Extract the [X, Y] coordinate from the center of the cell holding the provided text.  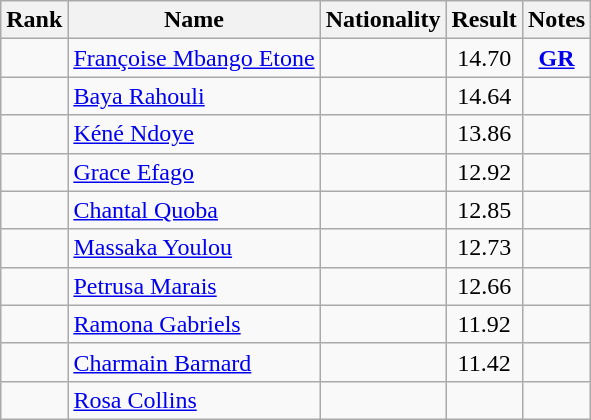
12.73 [484, 248]
11.42 [484, 362]
Name [194, 20]
Massaka Youlou [194, 248]
Petrusa Marais [194, 286]
Grace Efago [194, 172]
14.64 [484, 96]
12.92 [484, 172]
Nationality [383, 20]
Chantal Quoba [194, 210]
Baya Rahouli [194, 96]
13.86 [484, 134]
12.85 [484, 210]
Ramona Gabriels [194, 324]
Rank [34, 20]
Charmain Barnard [194, 362]
14.70 [484, 58]
Rosa Collins [194, 400]
Françoise Mbango Etone [194, 58]
GR [556, 58]
12.66 [484, 286]
11.92 [484, 324]
Kéné Ndoye [194, 134]
Notes [556, 20]
Result [484, 20]
